Capture the cell that displays the provided text and extract its [x, y] central coordinate. 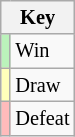
Draw [42, 85]
Key [38, 17]
Defeat [42, 118]
Win [42, 51]
